Capture the cell that displays the provided text and extract its (X, Y) central coordinate. 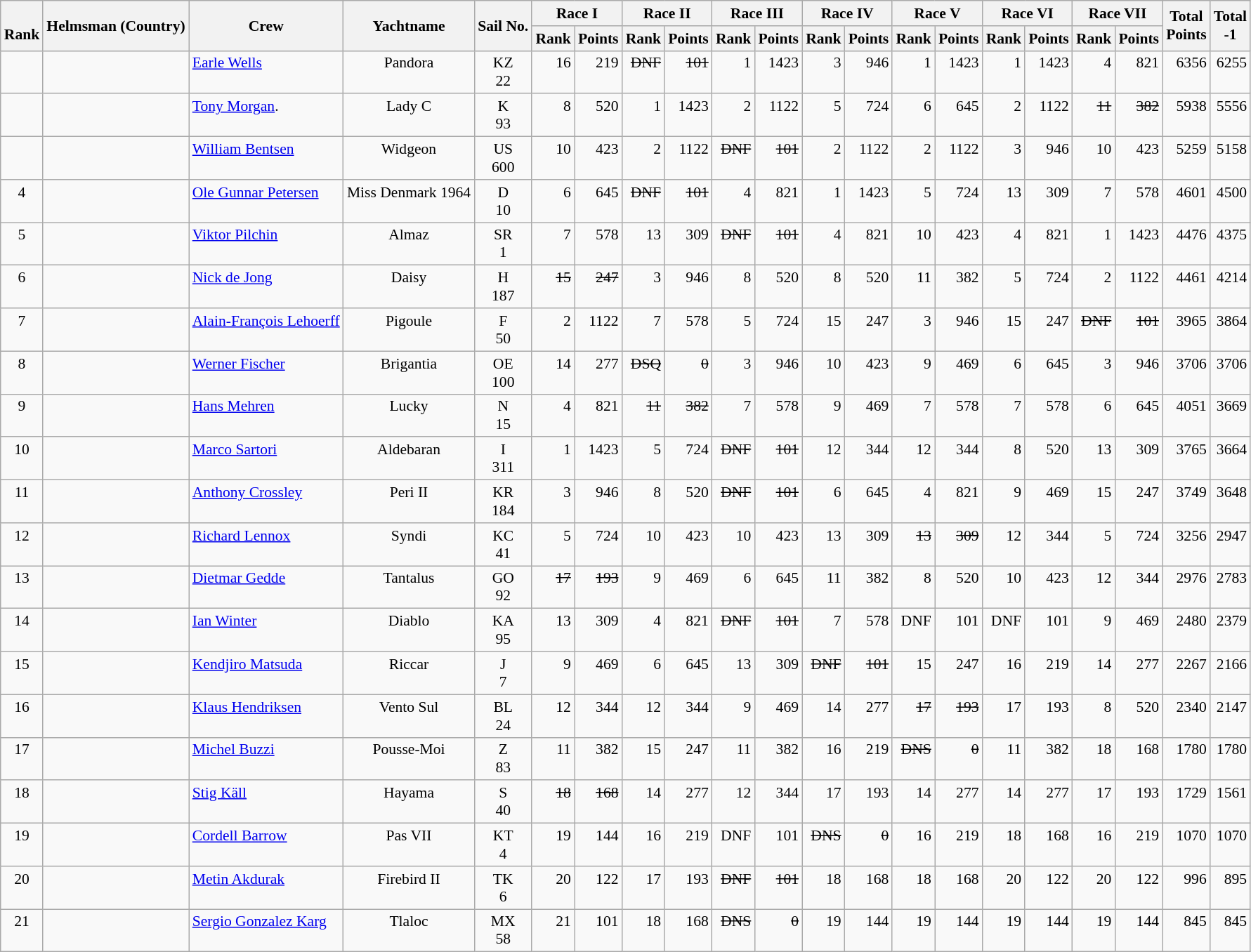
Tony Morgan. (266, 115)
KZ22 (503, 72)
MX58 (503, 931)
2379 (1231, 630)
K93 (503, 115)
Aldebaran (409, 459)
6255 (1231, 72)
Lady C (409, 115)
2947 (1231, 545)
Tlaloc (409, 931)
S40 (503, 802)
3664 (1231, 459)
2783 (1231, 587)
Sail No. (503, 25)
Peri II (409, 501)
US600 (503, 159)
KA95 (503, 630)
3648 (1231, 501)
Syndi (409, 545)
Anthony Crossley (266, 501)
4500 (1231, 201)
Cordell Barrow (266, 845)
Michel Buzzi (266, 758)
GO92 (503, 587)
3864 (1231, 330)
BL24 (503, 716)
Race IV (847, 13)
Widgeon (409, 159)
3669 (1231, 416)
Hans Mehren (266, 416)
Race III (757, 13)
2166 (1231, 673)
Stig Käll (266, 802)
SR1 (503, 244)
1561 (1231, 802)
TK6 (503, 887)
Total Points (1186, 25)
Race VII (1118, 13)
Almaz (409, 244)
Marco Sartori (266, 459)
4375 (1231, 244)
4051 (1186, 416)
J7 (503, 673)
4476 (1186, 244)
H187 (503, 286)
1729 (1186, 802)
Dietmar Gedde (266, 587)
2340 (1186, 716)
Z83 (503, 758)
KR184 (503, 501)
996 (1186, 887)
Nick de Jong (266, 286)
OE100 (503, 372)
Earle Wells (266, 72)
Brigantia (409, 372)
Race VI (1028, 13)
5158 (1231, 159)
Race I (577, 13)
895 (1231, 887)
DSQ (643, 372)
Werner Fischer (266, 372)
Ian Winter (266, 630)
Crew (266, 25)
2976 (1186, 587)
Viktor Pilchin (266, 244)
KT4 (503, 845)
Pas VII (409, 845)
Ole Gunnar Petersen (266, 201)
Pigoule (409, 330)
Pandora (409, 72)
F50 (503, 330)
Hayama (409, 802)
3765 (1186, 459)
Helmsman (Country) (115, 25)
Riccar (409, 673)
KC41 (503, 545)
Diablo (409, 630)
Miss Denmark 1964 (409, 201)
3965 (1186, 330)
5556 (1231, 115)
Lucky (409, 416)
William Bentsen (266, 159)
Kendjiro Matsuda (266, 673)
6356 (1186, 72)
D10 (503, 201)
4601 (1186, 201)
Race V (937, 13)
Metin Akdurak (266, 887)
Firebird II (409, 887)
2147 (1231, 716)
2267 (1186, 673)
3256 (1186, 545)
3749 (1186, 501)
5938 (1186, 115)
Sergio Gonzalez Karg (266, 931)
4214 (1231, 286)
N15 (503, 416)
4461 (1186, 286)
Daisy (409, 286)
Pousse-Moi (409, 758)
Vento Sul (409, 716)
Richard Lennox (266, 545)
Alain-François Lehoerff (266, 330)
Yachtname (409, 25)
I311 (503, 459)
Race II (667, 13)
Tantalus (409, 587)
Klaus Hendriksen (266, 716)
2480 (1186, 630)
Total-1 (1231, 25)
5259 (1186, 159)
